Capture the cell that displays the provided text and extract its (x, y) central coordinate. 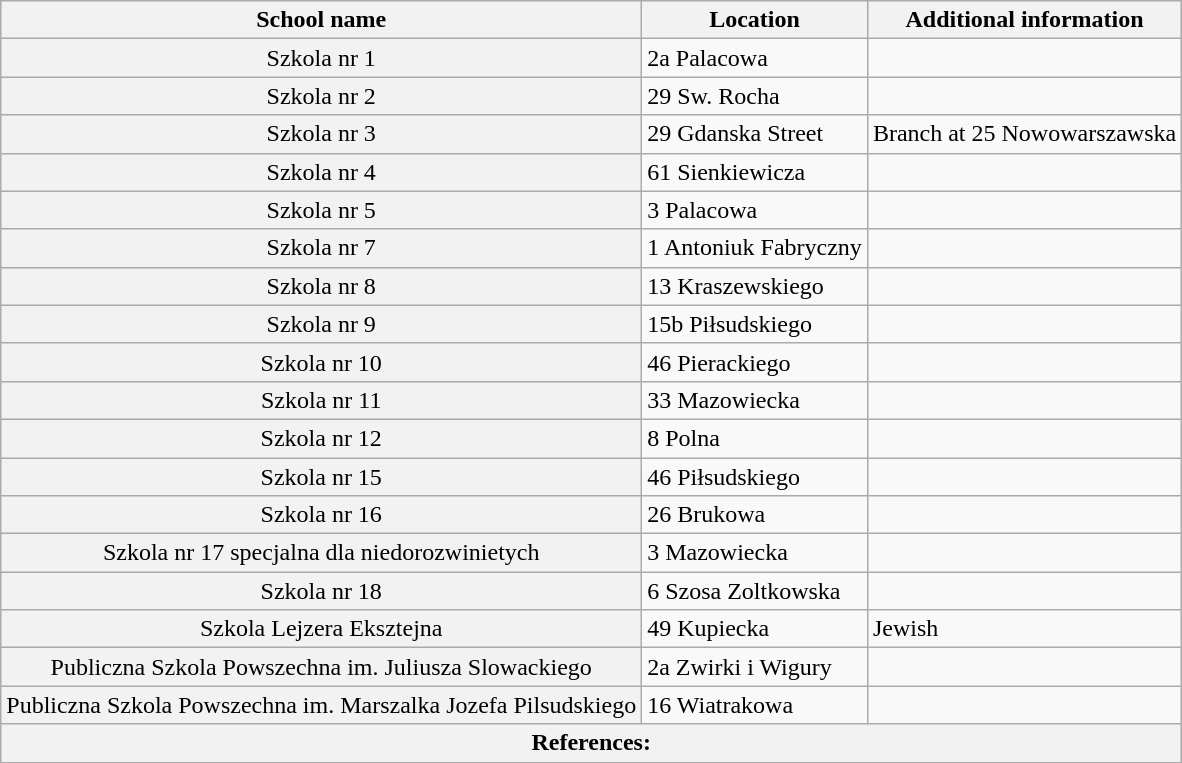
3 Palacowa (755, 210)
Jewish (1024, 629)
Szkola Lejzera Eksztejna (322, 629)
29 Sw. Rocha (755, 96)
Szkola nr 5 (322, 210)
Publiczna Szkola Powszechna im. Juliusza Slowackiego (322, 667)
15b Piłsudskiego (755, 324)
6 Szosa Zoltkowska (755, 591)
3 Mazowiecka (755, 553)
49 Kupiecka (755, 629)
1 Antoniuk Fabryczny (755, 248)
2a Zwirki i Wigury (755, 667)
29 Gdanska Street (755, 134)
8 Polna (755, 438)
Szkola nr 7 (322, 248)
26 Brukowa (755, 515)
46 Pierackiego (755, 362)
Szkola nr 17 specjalna dla niedorozwinietych (322, 553)
Szkola nr 10 (322, 362)
Location (755, 20)
Szkola nr 15 (322, 477)
Szkola nr 2 (322, 96)
References: (592, 743)
Szkola nr 9 (322, 324)
46 Piłsudskiego (755, 477)
Szkola nr 8 (322, 286)
Szkola nr 1 (322, 58)
61 Sienkiewicza (755, 172)
School name (322, 20)
Publiczna Szkola Powszechna im. Marszalka Jozefa Pilsudskiego (322, 705)
Branch at 25 Nowowarszawska (1024, 134)
Szkola nr 3 (322, 134)
Szkola nr 18 (322, 591)
Szkola nr 11 (322, 400)
Szkola nr 4 (322, 172)
2a Palacowa (755, 58)
Szkola nr 12 (322, 438)
Additional information (1024, 20)
16 Wiatrakowa (755, 705)
33 Mazowiecka (755, 400)
Szkola nr 16 (322, 515)
13 Kraszewskiego (755, 286)
